Provide the (X, Y) coordinate of the cell's center where the given text is located.  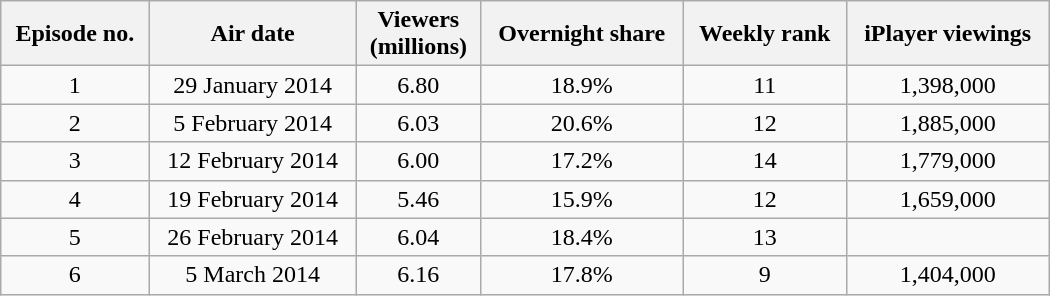
3 (75, 161)
Air date (252, 34)
Viewers(millions) (418, 34)
2 (75, 123)
1 (75, 85)
6.80 (418, 85)
5.46 (418, 199)
5 February 2014 (252, 123)
1,779,000 (948, 161)
Episode no. (75, 34)
14 (764, 161)
18.9% (582, 85)
1,404,000 (948, 275)
18.4% (582, 237)
17.2% (582, 161)
6.03 (418, 123)
1,659,000 (948, 199)
13 (764, 237)
1,885,000 (948, 123)
17.8% (582, 275)
6 (75, 275)
20.6% (582, 123)
11 (764, 85)
1,398,000 (948, 85)
26 February 2014 (252, 237)
9 (764, 275)
5 March 2014 (252, 275)
6.16 (418, 275)
29 January 2014 (252, 85)
6.00 (418, 161)
19 February 2014 (252, 199)
iPlayer viewings (948, 34)
Overnight share (582, 34)
4 (75, 199)
12 February 2014 (252, 161)
Weekly rank (764, 34)
6.04 (418, 237)
15.9% (582, 199)
5 (75, 237)
